Search for the cell housing the specified text and yield its (x, y) center coordinate. 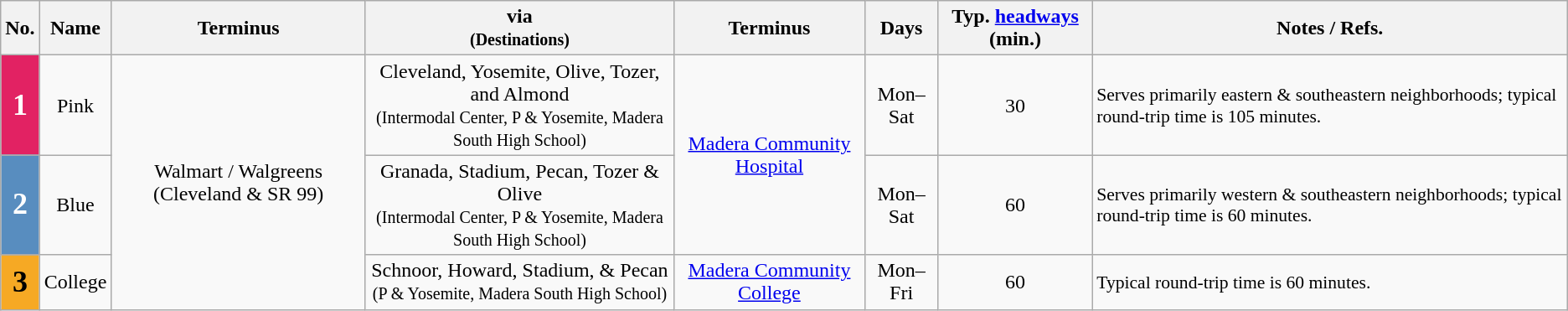
Name (75, 29)
Walmart / Walgreens (Cleveland & SR 99) (239, 183)
No. (20, 29)
Pink (75, 106)
Blue (75, 205)
Typical round-trip time is 60 minutes. (1330, 282)
Granada, Stadium, Pecan, Tozer & Olive(Intermodal Center, P & Yosemite, Madera South High School) (519, 205)
1 (20, 106)
Madera Community Hospital (769, 155)
via(Destinations) (519, 29)
College (75, 282)
Notes / Refs. (1330, 29)
2 (20, 205)
Cleveland, Yosemite, Olive, Tozer, and Almond(Intermodal Center, P & Yosemite, Madera South High School) (519, 106)
Schnoor, Howard, Stadium, & Pecan(P & Yosemite, Madera South High School) (519, 282)
30 (1015, 106)
Madera Community College (769, 282)
Serves primarily eastern & southeastern neighborhoods; typical round-trip time is 105 minutes. (1330, 106)
Days (901, 29)
Mon–Fri (901, 282)
Typ. headways (min.) (1015, 29)
3 (20, 282)
Serves primarily western & southeastern neighborhoods; typical round-trip time is 60 minutes. (1330, 205)
